Determine the [x, y] coordinate at the center of the cell enclosing the given text.  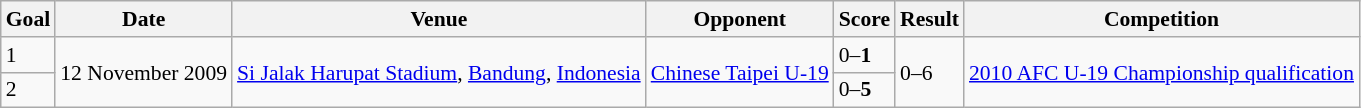
2010 AFC U-19 Championship qualification [1162, 72]
0–1 [864, 55]
Venue [439, 19]
Date [144, 19]
Opponent [740, 19]
Score [864, 19]
Si Jalak Harupat Stadium, Bandung, Indonesia [439, 72]
Goal [28, 19]
Competition [1162, 19]
0–5 [864, 90]
1 [28, 55]
2 [28, 90]
Chinese Taipei U-19 [740, 72]
Result [930, 19]
0–6 [930, 72]
12 November 2009 [144, 72]
